Return [X, Y] of the center of cell containing provided text 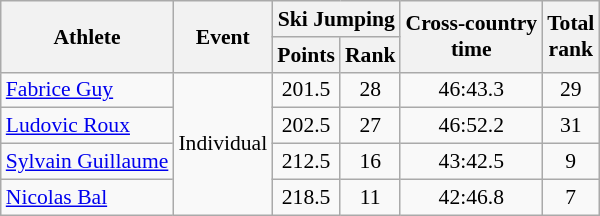
46:52.2 [471, 126]
46:43.3 [471, 90]
28 [370, 90]
43:42.5 [471, 162]
27 [370, 126]
29 [570, 90]
Total rank [570, 36]
Sylvain Guillaume [88, 162]
Ski Jumping [336, 19]
201.5 [306, 90]
Rank [370, 55]
16 [370, 162]
Cross-country time [471, 36]
31 [570, 126]
11 [370, 197]
212.5 [306, 162]
Points [306, 55]
Nicolas Bal [88, 197]
218.5 [306, 197]
9 [570, 162]
202.5 [306, 126]
Fabrice Guy [88, 90]
7 [570, 197]
Athlete [88, 36]
Individual [222, 143]
42:46.8 [471, 197]
Event [222, 36]
Ludovic Roux [88, 126]
